Capture the cell that displays the provided text and extract its [x, y] central coordinate. 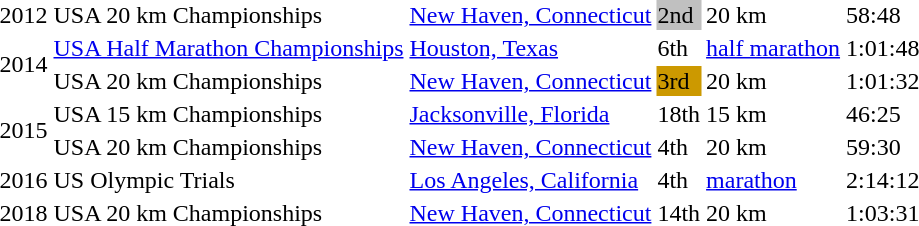
Los Angeles, California [530, 180]
Jacksonville, Florida [530, 114]
18th [679, 114]
US Olympic Trials [228, 180]
marathon [774, 180]
Houston, Texas [530, 48]
USA 15 km Championships [228, 114]
15 km [774, 114]
half marathon [774, 48]
3rd [679, 81]
2nd [679, 15]
USA Half Marathon Championships [228, 48]
6th [679, 48]
